Pinpoint the cell where the given text exists, returning its (x, y) midpoint coordinate. 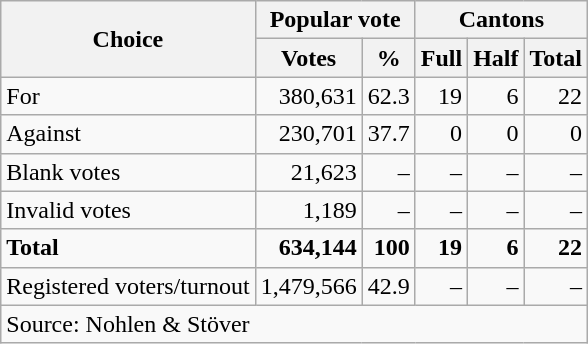
Invalid votes (128, 210)
Half (496, 58)
1,189 (308, 210)
Full (441, 58)
1,479,566 (308, 286)
Blank votes (128, 172)
Votes (308, 58)
Registered voters/turnout (128, 286)
37.7 (388, 134)
For (128, 96)
230,701 (308, 134)
380,631 (308, 96)
% (388, 58)
Cantons (501, 20)
Source: Nohlen & Stöver (294, 324)
100 (388, 248)
Choice (128, 39)
Popular vote (335, 20)
42.9 (388, 286)
634,144 (308, 248)
Against (128, 134)
21,623 (308, 172)
62.3 (388, 96)
